Find where the given text appears and provide that cell's center as [X, Y] coordinate. 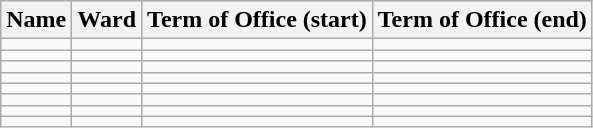
Name [36, 20]
Ward [107, 20]
Term of Office (end) [482, 20]
Term of Office (start) [258, 20]
